Pinpoint the cell where the given text exists, returning its (x, y) midpoint coordinate. 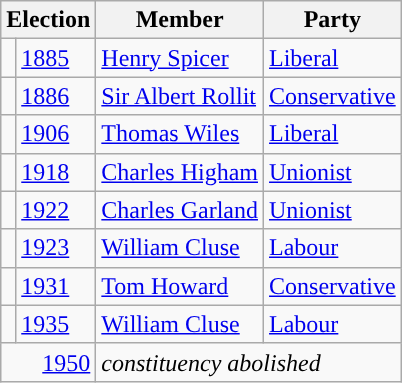
Henry Spicer (180, 58)
Charles Higham (180, 172)
1931 (56, 286)
constituency abolished (248, 362)
1923 (56, 248)
Party (333, 20)
1886 (56, 96)
1918 (56, 172)
Election (48, 20)
Tom Howard (180, 286)
Member (180, 20)
Charles Garland (180, 210)
1906 (56, 134)
Thomas Wiles (180, 134)
1935 (56, 324)
1885 (56, 58)
Sir Albert Rollit (180, 96)
1950 (48, 362)
1922 (56, 210)
